Scan for the cell matching the given text and deliver its [X, Y] coordinate at center. 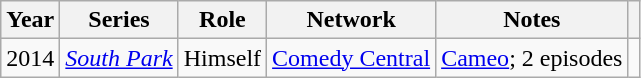
Comedy Central [352, 58]
Himself [222, 58]
2014 [30, 58]
Notes [532, 20]
Network [352, 20]
Cameo; 2 episodes [532, 58]
Role [222, 20]
South Park [119, 58]
Series [119, 20]
Year [30, 20]
